Pinpoint the cell where the given text exists, returning its [x, y] midpoint coordinate. 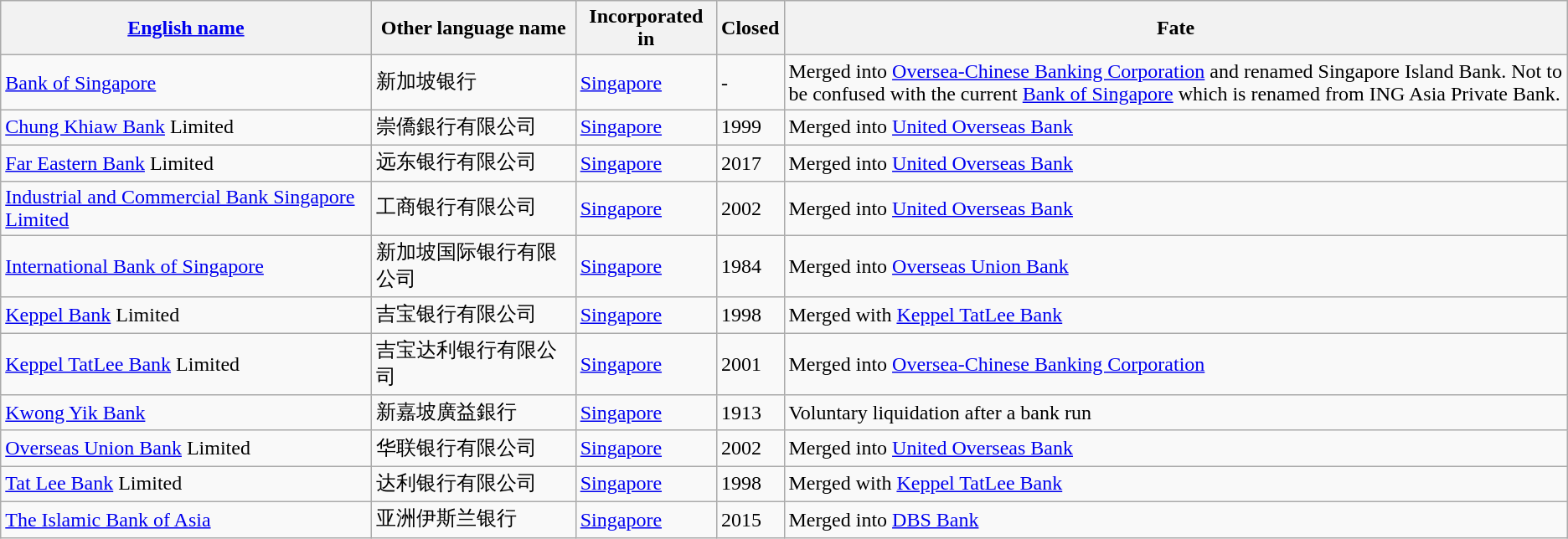
Merged into DBS Bank [1176, 519]
Industrial and Commercial Bank Singapore Limited [186, 208]
崇僑銀行有限公司 [473, 127]
Keppel TatLee Bank Limited [186, 364]
1999 [750, 127]
华联银行有限公司 [473, 449]
亚洲伊斯兰银行 [473, 519]
Overseas Union Bank Limited [186, 449]
1984 [750, 266]
Bank of Singapore [186, 82]
1913 [750, 413]
Voluntary liquidation after a bank run [1176, 413]
新加坡国际银行有限公司 [473, 266]
Kwong Yik Bank [186, 413]
The Islamic Bank of Asia [186, 519]
新加坡银行 [473, 82]
English name [186, 28]
远东银行有限公司 [473, 162]
Merged into Overseas Union Bank [1176, 266]
Closed [750, 28]
达利银行有限公司 [473, 484]
Fate [1176, 28]
Tat Lee Bank Limited [186, 484]
2015 [750, 519]
Other language name [473, 28]
2001 [750, 364]
International Bank of Singapore [186, 266]
2017 [750, 162]
Chung Khiaw Bank Limited [186, 127]
Far Eastern Bank Limited [186, 162]
Keppel Bank Limited [186, 315]
吉宝达利银行有限公司 [473, 364]
吉宝银行有限公司 [473, 315]
新嘉坡廣益銀行 [473, 413]
工商银行有限公司 [473, 208]
Merged into Oversea-Chinese Banking Corporation [1176, 364]
- [750, 82]
Incorporated in [646, 28]
